Return the [X, Y] coordinate for the center point of the cell that contains the specified text.  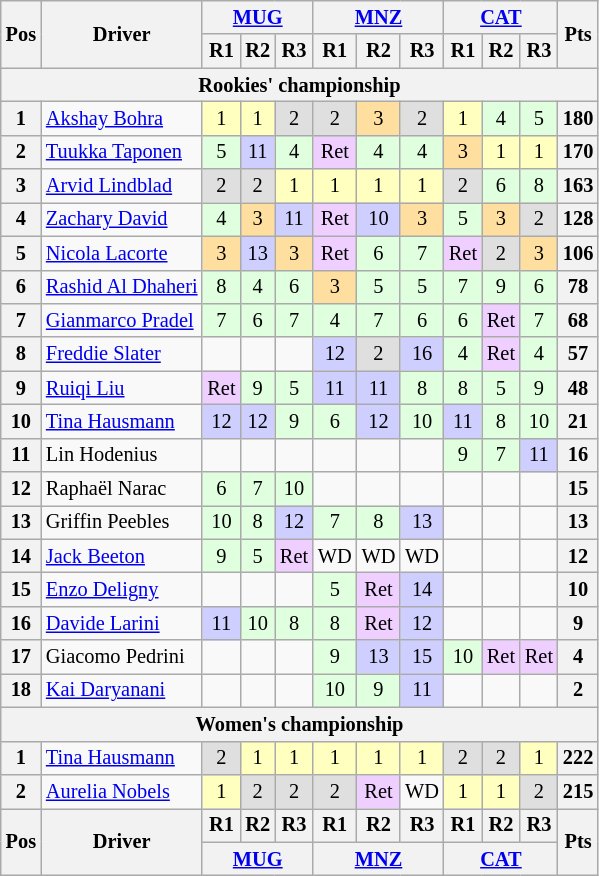
170 [578, 152]
Gianmarco Pradel [122, 320]
180 [578, 118]
Lin Hodenius [122, 455]
21 [578, 421]
Aurelia Nobels [122, 791]
Enzo Deligny [122, 589]
Zachary David [122, 219]
68 [578, 320]
18 [21, 690]
Giacomo Pedrini [122, 657]
222 [578, 758]
57 [578, 354]
163 [578, 186]
Freddie Slater [122, 354]
Nicola Lacorte [122, 253]
Tuukka Taponen [122, 152]
Ruiqi Liu [122, 388]
17 [21, 657]
215 [578, 791]
Davide Larini [122, 623]
Arvid Lindblad [122, 186]
Jack Beeton [122, 556]
106 [578, 253]
Kai Daryanani [122, 690]
Raphaël Narac [122, 489]
Akshay Bohra [122, 118]
48 [578, 388]
Rashid Al Dhaheri [122, 287]
128 [578, 219]
Griffin Peebles [122, 522]
78 [578, 287]
Women's championship [300, 724]
Rookies' championship [300, 85]
